Detect which cell encompasses the target text, then output its [X, Y] center coordinate. 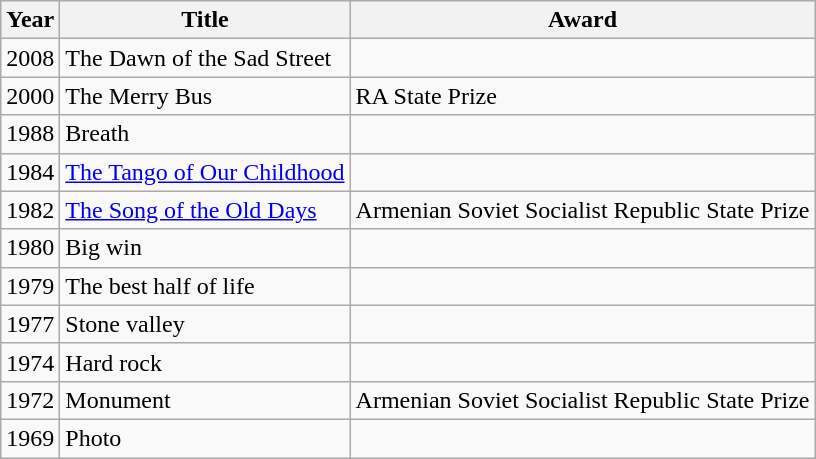
2000 [30, 96]
Big win [205, 248]
Hard rock [205, 362]
Photo [205, 438]
Year [30, 20]
Monument [205, 400]
1974 [30, 362]
Breath [205, 134]
RA State Prize [582, 96]
1969 [30, 438]
2008 [30, 58]
1984 [30, 172]
1980 [30, 248]
1988 [30, 134]
1982 [30, 210]
1977 [30, 324]
Title [205, 20]
Award [582, 20]
1972 [30, 400]
The best half of life [205, 286]
The Song of the Old Days [205, 210]
Stone valley [205, 324]
The Dawn of the Sad Street [205, 58]
The Tango of Our Childhood [205, 172]
The Merry Bus [205, 96]
1979 [30, 286]
